Return (x, y) of the center of cell containing provided text 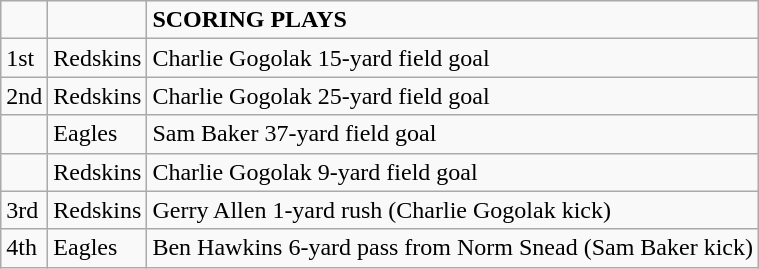
Charlie Gogolak 25-yard field goal (453, 96)
Sam Baker 37-yard field goal (453, 134)
3rd (24, 210)
Ben Hawkins 6-yard pass from Norm Snead (Sam Baker kick) (453, 248)
SCORING PLAYS (453, 20)
4th (24, 248)
Charlie Gogolak 9-yard field goal (453, 172)
Charlie Gogolak 15-yard field goal (453, 58)
1st (24, 58)
Gerry Allen 1-yard rush (Charlie Gogolak kick) (453, 210)
2nd (24, 96)
